Output the (X, Y) coordinate of the center of the cell containing the given text.  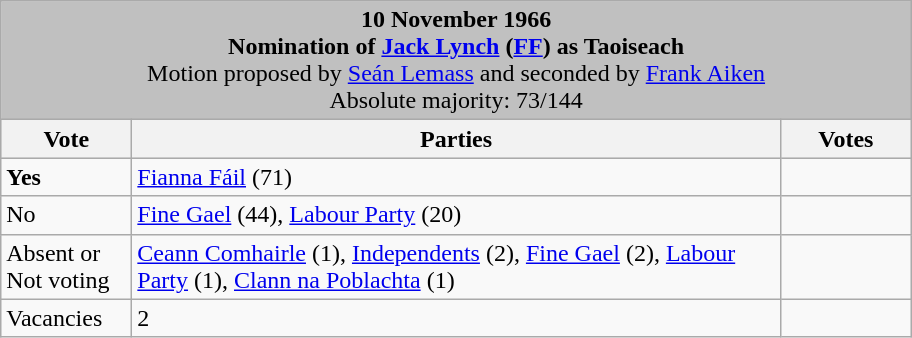
Parties (456, 139)
10 November 1966Nomination of Jack Lynch (FF) as TaoiseachMotion proposed by Seán Lemass and seconded by Frank AikenAbsolute majority: 73/144 (456, 60)
No (66, 215)
Ceann Comhairle (1), Independents (2), Fine Gael (2), Labour Party (1), Clann na Poblachta (1) (456, 266)
Vacancies (66, 318)
Fine Gael (44), Labour Party (20) (456, 215)
2 (456, 318)
Vote (66, 139)
Yes (66, 177)
Votes (846, 139)
Fianna Fáil (71) (456, 177)
Absent orNot voting (66, 266)
